Extract the (X, Y) coordinate from the center of the cell holding the provided text.  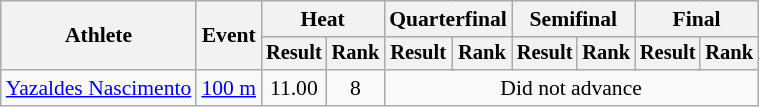
Quarterfinal (448, 19)
Event (228, 36)
Yazaldes Nascimento (99, 88)
Heat (322, 19)
Athlete (99, 36)
11.00 (294, 88)
8 (356, 88)
Final (696, 19)
100 m (228, 88)
Semifinal (574, 19)
Did not advance (571, 88)
